Extract the (x, y) coordinate from the center of the cell holding the provided text.  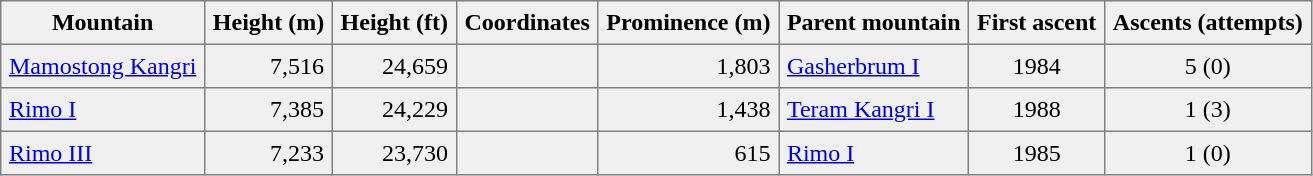
Gasherbrum I (874, 66)
Ascents (attempts) (1208, 23)
Height (ft) (394, 23)
Parent mountain (874, 23)
1,438 (688, 110)
7,233 (269, 153)
24,659 (394, 66)
1984 (1037, 66)
Height (m) (269, 23)
1985 (1037, 153)
24,229 (394, 110)
1 (3) (1208, 110)
7,516 (269, 66)
Mamostong Kangri (103, 66)
5 (0) (1208, 66)
First ascent (1037, 23)
Rimo III (103, 153)
Teram Kangri I (874, 110)
1,803 (688, 66)
Coordinates (527, 23)
Mountain (103, 23)
1 (0) (1208, 153)
Prominence (m) (688, 23)
1988 (1037, 110)
7,385 (269, 110)
615 (688, 153)
23,730 (394, 153)
